Return the [x, y] coordinate for the center point of the cell that contains the specified text.  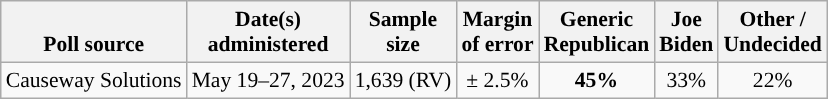
Other /Undecided [772, 32]
May 19–27, 2023 [268, 80]
1,639 (RV) [404, 80]
Poll source [94, 32]
22% [772, 80]
45% [597, 80]
± 2.5% [497, 80]
Causeway Solutions [94, 80]
Marginof error [497, 32]
JoeBiden [686, 32]
GenericRepublican [597, 32]
33% [686, 80]
Samplesize [404, 32]
Date(s)administered [268, 32]
